Locate the cell with the specified text and output its (X, Y) center coordinate. 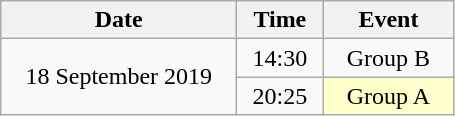
18 September 2019 (119, 77)
20:25 (280, 96)
Group A (388, 96)
14:30 (280, 58)
Group B (388, 58)
Event (388, 20)
Date (119, 20)
Time (280, 20)
